Locate the cell with the specified text and output its [X, Y] center coordinate. 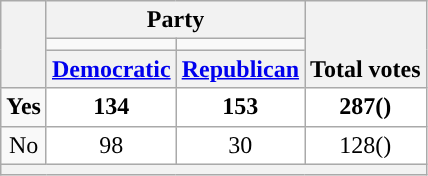
Party [175, 20]
Total votes [366, 44]
153 [240, 107]
134 [111, 107]
287() [366, 107]
128() [366, 145]
No [24, 145]
Republican [240, 69]
Yes [24, 107]
Democratic [111, 69]
98 [111, 145]
30 [240, 145]
